Return [X, Y] of the center of cell containing provided text 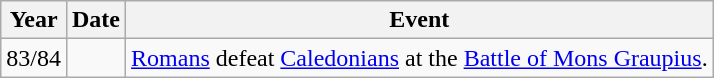
Date [96, 20]
Year [34, 20]
Event [420, 20]
83/84 [34, 58]
Romans defeat Caledonians at the Battle of Mons Graupius. [420, 58]
